Identify which cell holds the provided text, then report its [X, Y] central coordinate. 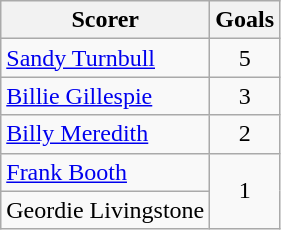
Billie Gillespie [106, 96]
2 [245, 134]
1 [245, 191]
Sandy Turnbull [106, 58]
Frank Booth [106, 172]
Scorer [106, 20]
Goals [245, 20]
3 [245, 96]
Geordie Livingstone [106, 210]
5 [245, 58]
Billy Meredith [106, 134]
